Capture the cell that displays the provided text and extract its [X, Y] central coordinate. 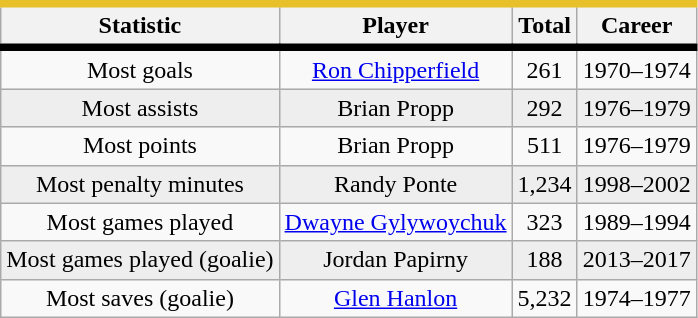
Most saves (goalie) [140, 298]
188 [544, 260]
Dwayne Gylywoychuk [396, 222]
Total [544, 26]
Randy Ponte [396, 184]
511 [544, 146]
Most goals [140, 68]
Career [636, 26]
Glen Hanlon [396, 298]
Most games played [140, 222]
1974–1977 [636, 298]
1,234 [544, 184]
Player [396, 26]
1998–2002 [636, 184]
Most points [140, 146]
2013–2017 [636, 260]
Ron Chipperfield [396, 68]
323 [544, 222]
Statistic [140, 26]
1989–1994 [636, 222]
1970–1974 [636, 68]
292 [544, 108]
Most games played (goalie) [140, 260]
Most penalty minutes [140, 184]
Jordan Papirny [396, 260]
261 [544, 68]
5,232 [544, 298]
Most assists [140, 108]
